Find where the given text appears and provide that cell's center as (X, Y) coordinate. 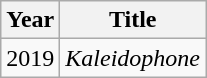
Kaleidophone (133, 58)
Title (133, 20)
2019 (30, 58)
Year (30, 20)
